Pinpoint the cell where the given text exists, returning its [X, Y] midpoint coordinate. 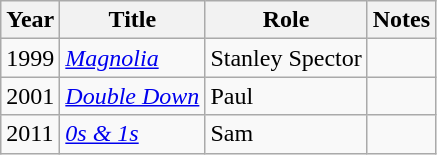
Paul [286, 96]
2011 [30, 134]
Magnolia [132, 58]
Notes [401, 20]
Title [132, 20]
2001 [30, 96]
Stanley Spector [286, 58]
Role [286, 20]
Double Down [132, 96]
1999 [30, 58]
0s & 1s [132, 134]
Sam [286, 134]
Year [30, 20]
